Identify which cell holds the provided text, then report its (X, Y) central coordinate. 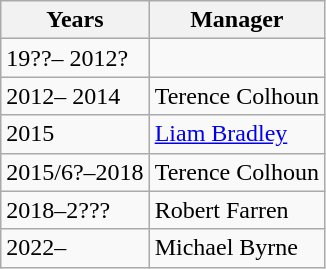
2015/6?–2018 (75, 172)
Robert Farren (236, 210)
Years (75, 20)
Liam Bradley (236, 134)
Michael Byrne (236, 248)
2015 (75, 134)
2022– (75, 248)
19??– 2012? (75, 58)
Manager (236, 20)
2012– 2014 (75, 96)
2018–2??? (75, 210)
